Locate the cell with the specified text and output its (X, Y) center coordinate. 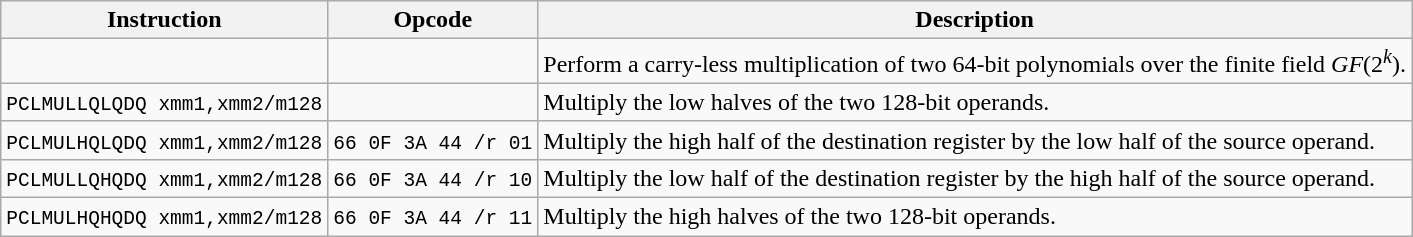
66 0F 3A 44 /r 11 (433, 217)
Multiply the high halves of the two 128-bit operands. (975, 217)
Instruction (164, 20)
66 0F 3A 44 /r 01 (433, 140)
PCLMULHQLQDQ xmm1,xmm2/m128 (164, 140)
PCLMULHQHQDQ xmm1,xmm2/m128 (164, 217)
PCLMULLQHQDQ xmm1,xmm2/m128 (164, 178)
Opcode (433, 20)
Multiply the high half of the destination register by the low half of the source operand. (975, 140)
Perform a carry-less multiplication of two 64-bit polynomials over the finite field GF(2k). (975, 62)
Description (975, 20)
Multiply the low half of the destination register by the high half of the source operand. (975, 178)
Multiply the low halves of the two 128-bit operands. (975, 102)
66 0F 3A 44 /r 10 (433, 178)
PCLMULLQLQDQ xmm1,xmm2/m128 (164, 102)
